Capture the cell that displays the provided text and extract its [x, y] central coordinate. 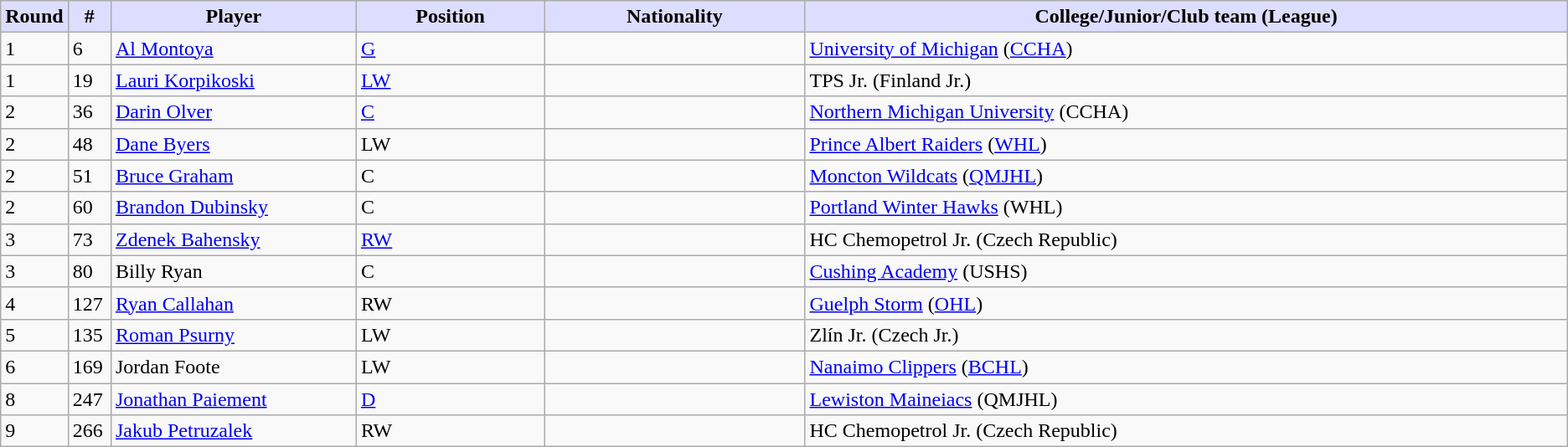
Round [34, 17]
Jakub Petruzalek [233, 431]
University of Michigan (CCHA) [1186, 49]
5 [34, 335]
247 [89, 399]
36 [89, 112]
8 [34, 399]
Roman Psurny [233, 335]
48 [89, 144]
Nationality [675, 17]
Prince Albert Raiders (WHL) [1186, 144]
60 [89, 208]
Jonathan Paiement [233, 399]
266 [89, 431]
127 [89, 303]
4 [34, 303]
Moncton Wildcats (QMJHL) [1186, 176]
Cushing Academy (USHS) [1186, 271]
Lauri Korpikoski [233, 80]
Zlín Jr. (Czech Jr.) [1186, 335]
9 [34, 431]
Portland Winter Hawks (WHL) [1186, 208]
Darin Olver [233, 112]
# [89, 17]
Al Montoya [233, 49]
19 [89, 80]
Ryan Callahan [233, 303]
Player [233, 17]
169 [89, 367]
Bruce Graham [233, 176]
Brandon Dubinsky [233, 208]
Guelph Storm (OHL) [1186, 303]
Nanaimo Clippers (BCHL) [1186, 367]
51 [89, 176]
College/Junior/Club team (League) [1186, 17]
Dane Byers [233, 144]
Jordan Foote [233, 367]
Position [450, 17]
Northern Michigan University (CCHA) [1186, 112]
G [450, 49]
Billy Ryan [233, 271]
135 [89, 335]
D [450, 399]
Lewiston Maineiacs (QMJHL) [1186, 399]
TPS Jr. (Finland Jr.) [1186, 80]
73 [89, 239]
80 [89, 271]
Zdenek Bahensky [233, 239]
